Output the [x, y] coordinate of the center of the cell containing the given text.  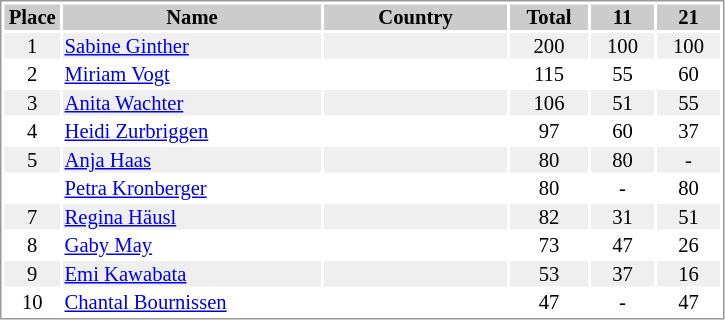
31 [622, 217]
8 [32, 245]
Total [549, 17]
Gaby May [192, 245]
10 [32, 303]
5 [32, 160]
7 [32, 217]
Emi Kawabata [192, 274]
Country [416, 17]
73 [549, 245]
Sabine Ginther [192, 46]
21 [688, 17]
3 [32, 103]
Heidi Zurbriggen [192, 131]
106 [549, 103]
4 [32, 131]
Anita Wachter [192, 103]
26 [688, 245]
Chantal Bournissen [192, 303]
Miriam Vogt [192, 75]
Place [32, 17]
1 [32, 46]
11 [622, 17]
97 [549, 131]
Name [192, 17]
Anja Haas [192, 160]
82 [549, 217]
2 [32, 75]
Regina Häusl [192, 217]
53 [549, 274]
16 [688, 274]
115 [549, 75]
9 [32, 274]
Petra Kronberger [192, 189]
200 [549, 46]
